Identify which cell holds the provided text, then report its [x, y] central coordinate. 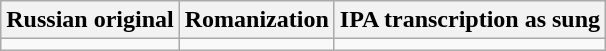
Romanization [256, 20]
Russian original [90, 20]
IPA transcription as sung [470, 20]
